Scan for the cell matching the given text and deliver its [X, Y] coordinate at center. 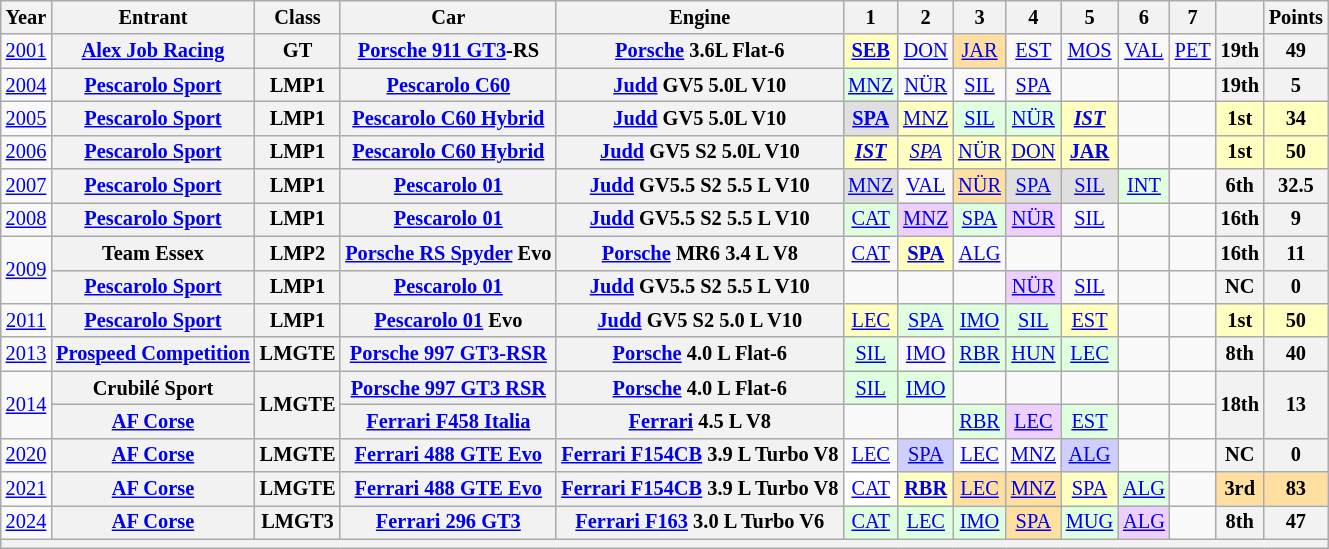
3 [980, 17]
Ferrari F458 Italia [448, 421]
Ferrari 4.5 L V8 [700, 421]
Porsche 997 GT3-RSR [448, 354]
9 [1296, 219]
2021 [26, 489]
2001 [26, 51]
Porsche 911 GT3-RS [448, 51]
18th [1240, 404]
SEB [870, 51]
2020 [26, 455]
4 [1034, 17]
HUN [1034, 354]
Judd GV5 S2 5.0L V10 [700, 152]
Ferrari F163 3.0 L Turbo V6 [700, 522]
Points [1296, 17]
Pescarolo C60 [448, 85]
Team Essex [153, 253]
MUG [1090, 522]
47 [1296, 522]
Porsche MR6 3.4 L V8 [700, 253]
Prospeed Competition [153, 354]
Ferrari 296 GT3 [448, 522]
Class [298, 17]
Judd GV5 S2 5.0 L V10 [700, 320]
GT [298, 51]
7 [1193, 17]
2013 [26, 354]
LMP2 [298, 253]
2006 [26, 152]
2007 [26, 186]
Crubilé Sport [153, 388]
2008 [26, 219]
34 [1296, 118]
Engine [700, 17]
40 [1296, 354]
2014 [26, 404]
MOS [1090, 51]
Porsche 997 GT3 RSR [448, 388]
2024 [26, 522]
1 [870, 17]
32.5 [1296, 186]
Porsche RS Spyder Evo [448, 253]
Alex Job Racing [153, 51]
Entrant [153, 17]
11 [1296, 253]
2 [926, 17]
6 [1144, 17]
LMGT3 [298, 522]
PET [1193, 51]
3rd [1240, 489]
Car [448, 17]
Porsche 3.6L Flat-6 [700, 51]
2011 [26, 320]
Year [26, 17]
2009 [26, 270]
83 [1296, 489]
2005 [26, 118]
2004 [26, 85]
13 [1296, 404]
49 [1296, 51]
INT [1144, 186]
6th [1240, 186]
Pescarolo 01 Evo [448, 320]
